From the cell containing the given text, extract its center point as [x, y] coordinate. 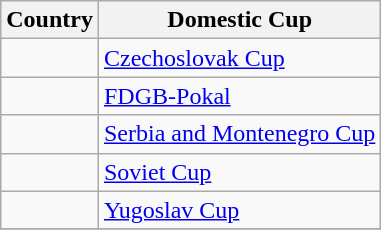
Country [50, 20]
Czechoslovak Cup [239, 58]
Yugoslav Cup [239, 210]
Serbia and Montenegro Cup [239, 134]
FDGB-Pokal [239, 96]
Soviet Cup [239, 172]
Domestic Cup [239, 20]
